Scan for the cell matching the given text and deliver its (X, Y) coordinate at center. 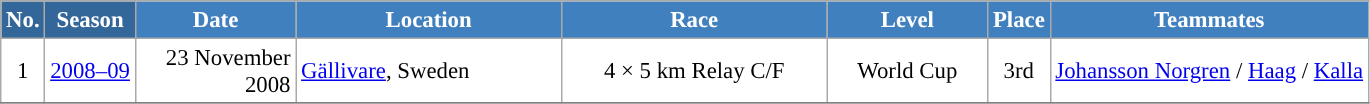
Season (90, 20)
23 November 2008 (216, 72)
Race (694, 20)
Gällivare, Sweden (429, 72)
No. (23, 20)
Date (216, 20)
World Cup (908, 72)
2008–09 (90, 72)
Teammates (1209, 20)
3rd (1019, 72)
Level (908, 20)
Location (429, 20)
Place (1019, 20)
1 (23, 72)
Johansson Norgren / Haag / Kalla (1209, 72)
4 × 5 km Relay C/F (694, 72)
